Locate the cell with the specified text and output its [x, y] center coordinate. 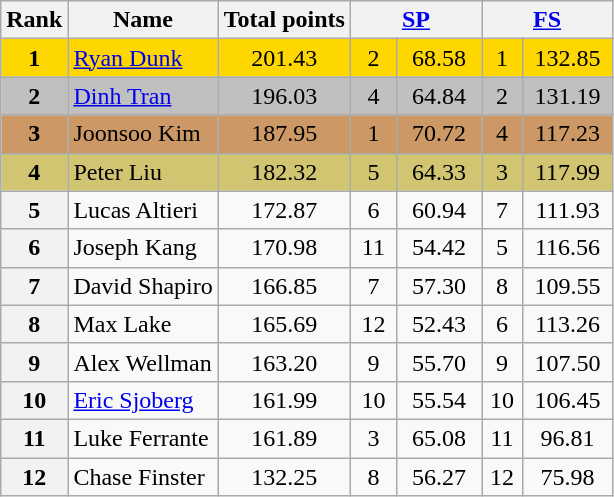
163.20 [284, 362]
55.54 [438, 400]
Max Lake [143, 324]
54.42 [438, 248]
187.95 [284, 134]
Joonsoo Kim [143, 134]
161.89 [284, 438]
65.08 [438, 438]
Peter Liu [143, 172]
Total points [284, 20]
56.27 [438, 477]
161.99 [284, 400]
SP [416, 20]
70.72 [438, 134]
64.84 [438, 96]
96.81 [567, 438]
60.94 [438, 210]
113.26 [567, 324]
Eric Sjoberg [143, 400]
170.98 [284, 248]
117.23 [567, 134]
Alex Wellman [143, 362]
FS [548, 20]
132.85 [567, 58]
68.58 [438, 58]
201.43 [284, 58]
165.69 [284, 324]
55.70 [438, 362]
196.03 [284, 96]
Rank [34, 20]
52.43 [438, 324]
Luke Ferrante [143, 438]
57.30 [438, 286]
Ryan Dunk [143, 58]
107.50 [567, 362]
166.85 [284, 286]
Dinh Tran [143, 96]
109.55 [567, 286]
172.87 [284, 210]
Lucas Altieri [143, 210]
75.98 [567, 477]
Chase Finster [143, 477]
64.33 [438, 172]
David Shapiro [143, 286]
111.93 [567, 210]
117.99 [567, 172]
Joseph Kang [143, 248]
131.19 [567, 96]
Name [143, 20]
132.25 [284, 477]
116.56 [567, 248]
182.32 [284, 172]
106.45 [567, 400]
